Identify which cell holds the provided text, then report its [X, Y] central coordinate. 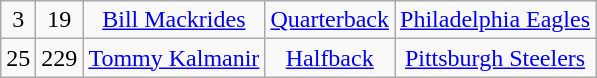
25 [18, 58]
Halfback [330, 58]
Philadelphia Eagles [496, 20]
Bill Mackrides [174, 20]
229 [60, 58]
Tommy Kalmanir [174, 58]
3 [18, 20]
Quarterback [330, 20]
Pittsburgh Steelers [496, 58]
19 [60, 20]
